Identify which cell holds the provided text, then report its (x, y) central coordinate. 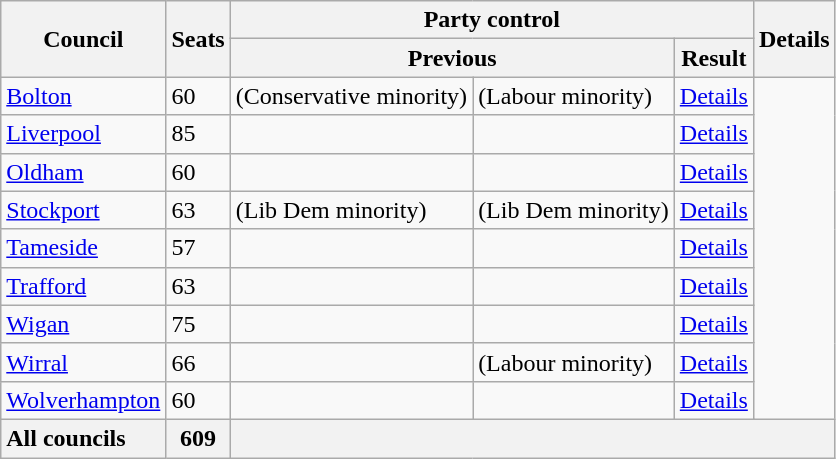
Stockport (84, 210)
57 (198, 248)
Trafford (84, 286)
Oldham (84, 172)
85 (198, 134)
75 (198, 324)
(Conservative minority) (351, 96)
Result (714, 58)
Liverpool (84, 134)
All councils (84, 438)
Wirral (84, 362)
Tameside (84, 248)
Council (84, 39)
Wolverhampton (84, 400)
66 (198, 362)
Party control (492, 20)
Seats (198, 39)
Bolton (84, 96)
Previous (452, 58)
609 (198, 438)
Wigan (84, 324)
